Identify which cell holds the provided text, then report its (X, Y) central coordinate. 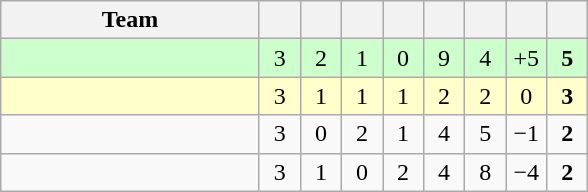
−4 (526, 172)
−1 (526, 134)
+5 (526, 58)
Team (130, 20)
9 (444, 58)
8 (486, 172)
